Search for the cell housing the specified text and yield its [X, Y] center coordinate. 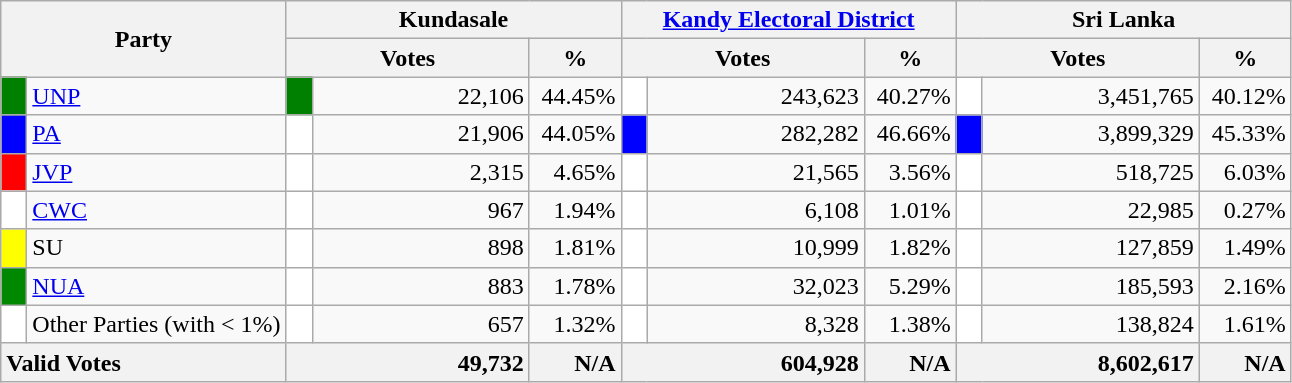
32,023 [756, 286]
UNP [156, 96]
1.01% [910, 210]
21,565 [756, 172]
PA [156, 134]
1.81% [575, 248]
49,732 [408, 362]
6.03% [1245, 172]
SU [156, 248]
Other Parties (with < 1%) [156, 324]
2,315 [420, 172]
898 [420, 248]
1.49% [1245, 248]
1.78% [575, 286]
138,824 [1090, 324]
518,725 [1090, 172]
1.61% [1245, 324]
3,899,329 [1090, 134]
0.27% [1245, 210]
127,859 [1090, 248]
46.66% [910, 134]
44.05% [575, 134]
21,906 [420, 134]
40.27% [910, 96]
Party [144, 39]
Sri Lanka [1124, 20]
10,999 [756, 248]
1.94% [575, 210]
6,108 [756, 210]
5.29% [910, 286]
657 [420, 324]
8,328 [756, 324]
3.56% [910, 172]
282,282 [756, 134]
3,451,765 [1090, 96]
8,602,617 [1078, 362]
JVP [156, 172]
967 [420, 210]
CWC [156, 210]
Kandy Electoral District [788, 20]
1.38% [910, 324]
44.45% [575, 96]
1.82% [910, 248]
1.32% [575, 324]
Kundasale [454, 20]
243,623 [756, 96]
22,106 [420, 96]
604,928 [742, 362]
Valid Votes [144, 362]
45.33% [1245, 134]
22,985 [1090, 210]
883 [420, 286]
2.16% [1245, 286]
185,593 [1090, 286]
4.65% [575, 172]
NUA [156, 286]
40.12% [1245, 96]
